Provide the (X, Y) coordinate of the cell's center where the given text is located.  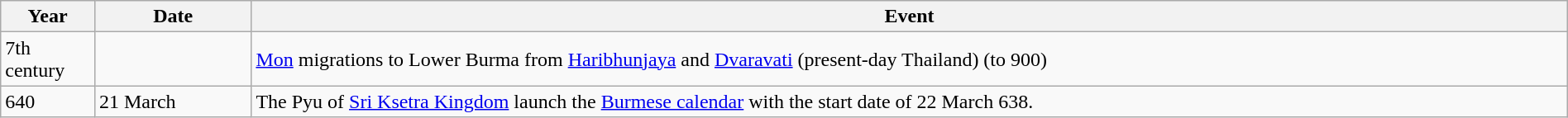
640 (48, 101)
Mon migrations to Lower Burma from Haribhunjaya and Dvaravati (present-day Thailand) (to 900) (910, 59)
The Pyu of Sri Ksetra Kingdom launch the Burmese calendar with the start date of 22 March 638. (910, 101)
21 March (172, 101)
Event (910, 17)
Year (48, 17)
7th century (48, 59)
Date (172, 17)
